Identify which cell holds the provided text, then report its (X, Y) central coordinate. 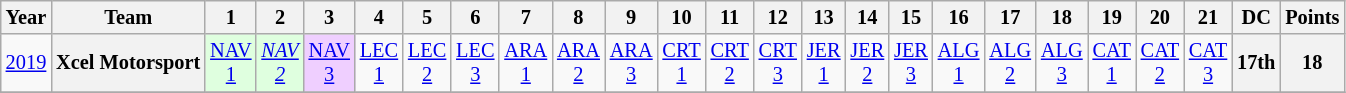
JER1 (824, 63)
CRT2 (730, 63)
17 (1010, 17)
4 (379, 17)
12 (778, 17)
8 (578, 17)
6 (475, 17)
3 (330, 17)
ALG2 (1010, 63)
ARA3 (632, 63)
CAT1 (1112, 63)
CRT1 (682, 63)
7 (526, 17)
ALG1 (959, 63)
19 (1112, 17)
CAT2 (1160, 63)
NAV1 (230, 63)
2 (280, 17)
11 (730, 17)
5 (427, 17)
Team (128, 17)
16 (959, 17)
9 (632, 17)
JER2 (867, 63)
1 (230, 17)
Points (1312, 17)
CRT3 (778, 63)
ALG3 (1062, 63)
NAV3 (330, 63)
ARA1 (526, 63)
CAT3 (1208, 63)
10 (682, 17)
DC (1256, 17)
Xcel Motorsport (128, 63)
20 (1160, 17)
15 (911, 17)
13 (824, 17)
JER3 (911, 63)
LEC3 (475, 63)
Year (26, 17)
17th (1256, 63)
NAV2 (280, 63)
21 (1208, 17)
14 (867, 17)
LEC2 (427, 63)
ARA2 (578, 63)
LEC1 (379, 63)
2019 (26, 63)
